Identify which cell holds the provided text, then report its [x, y] central coordinate. 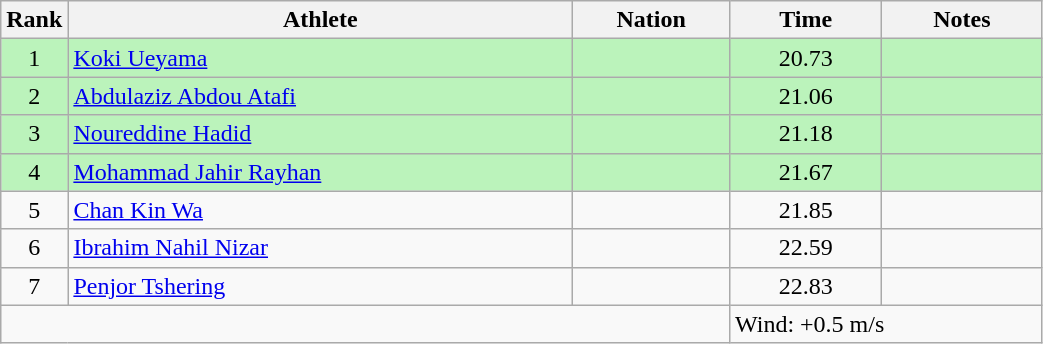
Mohammad Jahir Rayhan [320, 172]
5 [34, 210]
1 [34, 58]
21.67 [805, 172]
21.18 [805, 134]
Rank [34, 20]
Time [805, 20]
Notes [962, 20]
Noureddine Hadid [320, 134]
7 [34, 286]
6 [34, 248]
Chan Kin Wa [320, 210]
Penjor Tshering [320, 286]
21.06 [805, 96]
20.73 [805, 58]
Abdulaziz Abdou Atafi [320, 96]
21.85 [805, 210]
22.83 [805, 286]
Nation [652, 20]
4 [34, 172]
Koki Ueyama [320, 58]
Athlete [320, 20]
Ibrahim Nahil Nizar [320, 248]
2 [34, 96]
22.59 [805, 248]
3 [34, 134]
Wind: +0.5 m/s [886, 324]
